For the text-containing cell, return its midpoint in [x, y] coordinate format. 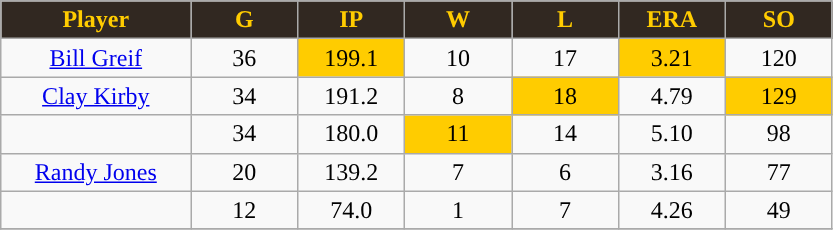
G [244, 20]
8 [458, 96]
SO [778, 20]
Randy Jones [96, 172]
74.0 [352, 210]
180.0 [352, 134]
IP [352, 20]
120 [778, 58]
3.21 [672, 58]
1 [458, 210]
4.79 [672, 96]
191.2 [352, 96]
Player [96, 20]
Bill Greif [96, 58]
10 [458, 58]
ERA [672, 20]
199.1 [352, 58]
W [458, 20]
L [566, 20]
36 [244, 58]
77 [778, 172]
11 [458, 134]
Clay Kirby [96, 96]
20 [244, 172]
139.2 [352, 172]
129 [778, 96]
17 [566, 58]
49 [778, 210]
6 [566, 172]
3.16 [672, 172]
4.26 [672, 210]
5.10 [672, 134]
12 [244, 210]
14 [566, 134]
98 [778, 134]
18 [566, 96]
